Capture the cell that displays the provided text and extract its [X, Y] central coordinate. 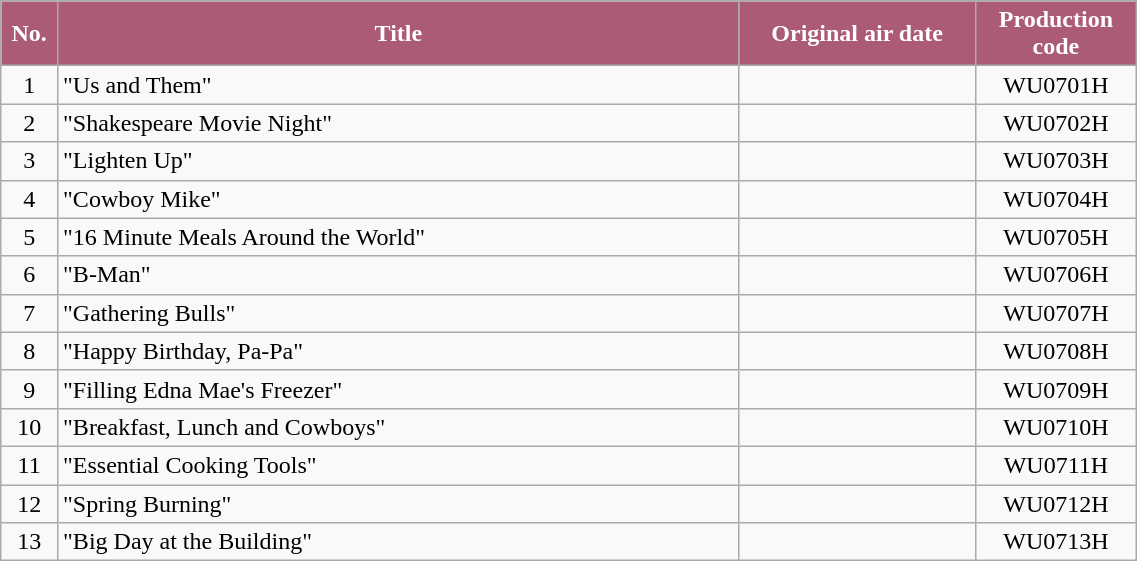
Original air date [857, 34]
5 [30, 237]
10 [30, 427]
WU0707H [1056, 313]
11 [30, 465]
13 [30, 542]
"Lighten Up" [399, 161]
WU0706H [1056, 275]
Title [399, 34]
"Gathering Bulls" [399, 313]
"Breakfast, Lunch and Cowboys" [399, 427]
4 [30, 199]
WU0712H [1056, 503]
3 [30, 161]
"Big Day at the Building" [399, 542]
"Essential Cooking Tools" [399, 465]
7 [30, 313]
WU0710H [1056, 427]
WU0713H [1056, 542]
"Us and Them" [399, 85]
WU0709H [1056, 389]
Productioncode [1056, 34]
6 [30, 275]
WU0701H [1056, 85]
"Filling Edna Mae's Freezer" [399, 389]
"Spring Burning" [399, 503]
"Shakespeare Movie Night" [399, 123]
"B-Man" [399, 275]
9 [30, 389]
WU0711H [1056, 465]
12 [30, 503]
8 [30, 351]
No. [30, 34]
WU0705H [1056, 237]
WU0708H [1056, 351]
1 [30, 85]
WU0703H [1056, 161]
WU0702H [1056, 123]
2 [30, 123]
"Happy Birthday, Pa-Pa" [399, 351]
WU0704H [1056, 199]
"16 Minute Meals Around the World" [399, 237]
"Cowboy Mike" [399, 199]
